Search for the cell housing the specified text and yield its [x, y] center coordinate. 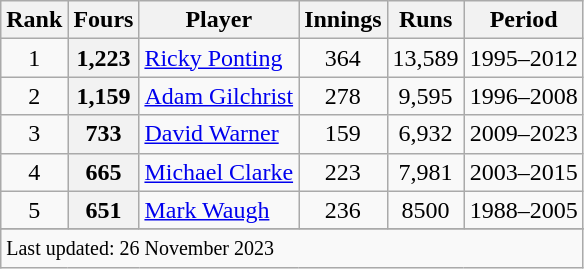
159 [343, 134]
364 [343, 58]
Mark Waugh [219, 210]
1995–2012 [524, 58]
733 [104, 134]
1996–2008 [524, 96]
Period [524, 20]
Runs [426, 20]
Rank [34, 20]
1,223 [104, 58]
Ricky Ponting [219, 58]
2003–2015 [524, 172]
236 [343, 210]
665 [104, 172]
223 [343, 172]
David Warner [219, 134]
Player [219, 20]
3 [34, 134]
Fours [104, 20]
1,159 [104, 96]
8500 [426, 210]
9,595 [426, 96]
2 [34, 96]
Adam Gilchrist [219, 96]
278 [343, 96]
651 [104, 210]
6,932 [426, 134]
1988–2005 [524, 210]
13,589 [426, 58]
Innings [343, 20]
Last updated: 26 November 2023 [292, 248]
7,981 [426, 172]
5 [34, 210]
1 [34, 58]
Michael Clarke [219, 172]
2009–2023 [524, 134]
4 [34, 172]
